Identify which cell holds the provided text, then report its (x, y) central coordinate. 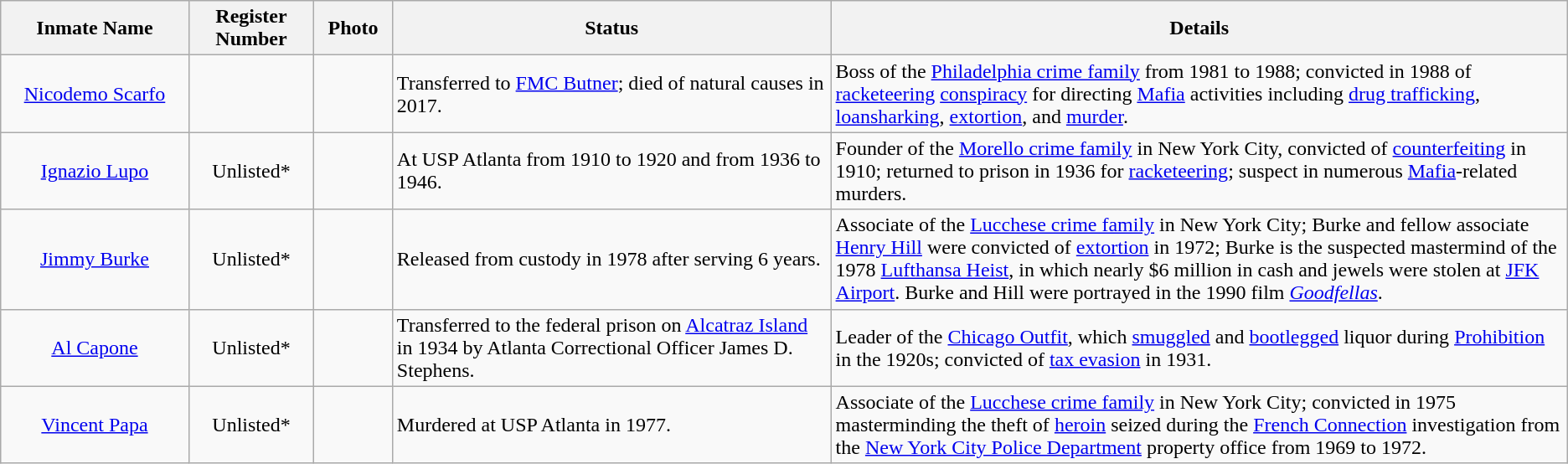
Status (611, 28)
Jimmy Burke (95, 260)
Inmate Name (95, 28)
Register Number (251, 28)
Ignazio Lupo (95, 171)
Nicodemo Scarfo (95, 94)
Details (1199, 28)
Al Capone (95, 348)
At USP Atlanta from 1910 to 1920 and from 1936 to 1946. (611, 171)
Leader of the Chicago Outfit, which smuggled and bootlegged liquor during Prohibition in the 1920s; convicted of tax evasion in 1931. (1199, 348)
Transferred to FMC Butner; died of natural causes in 2017. (611, 94)
Transferred to the federal prison on Alcatraz Island in 1934 by Atlanta Correctional Officer James D. Stephens. (611, 348)
Vincent Papa (95, 425)
Released from custody in 1978 after serving 6 years. (611, 260)
Murdered at USP Atlanta in 1977. (611, 425)
Photo (353, 28)
